Capture the cell that displays the provided text and extract its (X, Y) central coordinate. 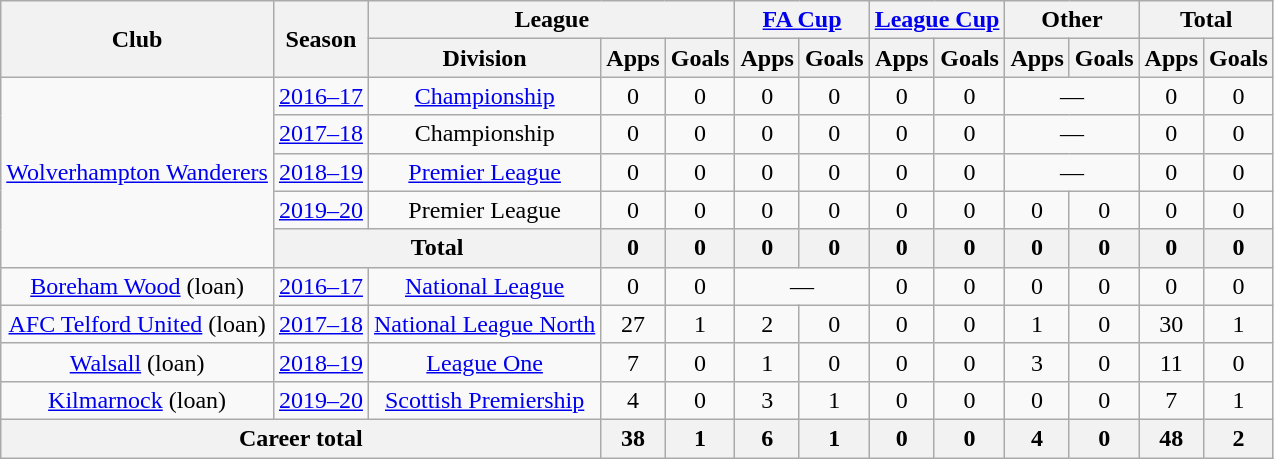
Club (138, 39)
FA Cup (802, 20)
30 (1171, 324)
Kilmarnock (loan) (138, 400)
National League North (484, 324)
Other (1072, 20)
Division (484, 58)
38 (633, 438)
27 (633, 324)
Season (320, 39)
6 (767, 438)
Wolverhampton Wanderers (138, 172)
Career total (301, 438)
11 (1171, 362)
48 (1171, 438)
Scottish Premiership (484, 400)
League (551, 20)
Boreham Wood (loan) (138, 286)
Walsall (loan) (138, 362)
League Cup (937, 20)
League One (484, 362)
AFC Telford United (loan) (138, 324)
National League (484, 286)
